Capture the cell that displays the provided text and extract its (x, y) central coordinate. 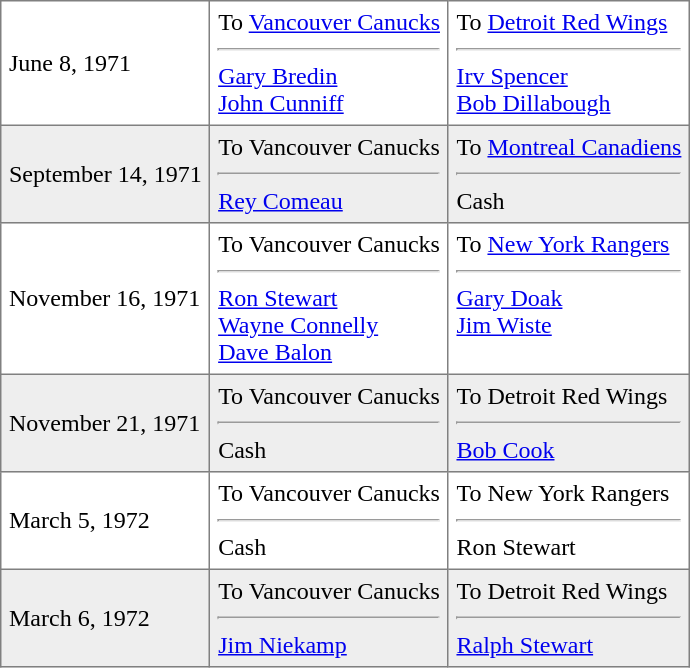
September 14, 1971 (106, 174)
To Detroit Red Wings Bob Cook (568, 423)
November 21, 1971 (106, 423)
To Vancouver Canucks Rey Comeau (329, 174)
March 5, 1972 (106, 521)
June 8, 1971 (106, 63)
To Vancouver Canucks Ron Stewart Wayne Connelly Dave Balon (329, 299)
To Vancouver Canucks Jim Niekamp (329, 618)
March 6, 1972 (106, 618)
To Vancouver Canucks Gary Bredin John Cunniff (329, 63)
To Montreal Canadiens Cash (568, 174)
To New York Rangers Ron Stewart (568, 521)
To New York Rangers Gary Doak Jim Wiste (568, 299)
To Detroit Red Wings Irv Spencer Bob Dillabough (568, 63)
To Detroit Red Wings Ralph Stewart (568, 618)
November 16, 1971 (106, 299)
